Output the (X, Y) coordinate of the center of the cell containing the given text.  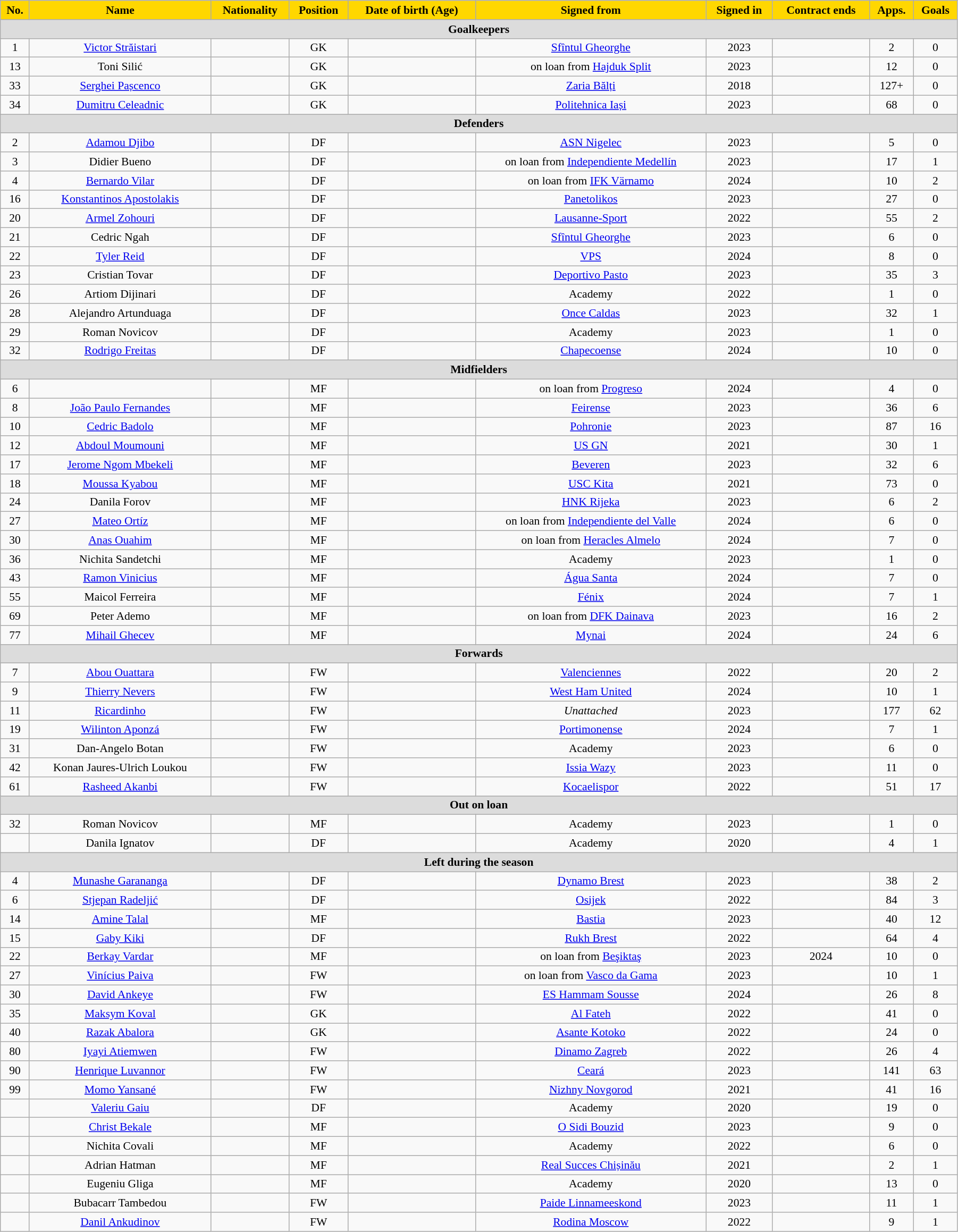
Peter Ademo (120, 616)
Abou Ouattara (120, 673)
on loan from Vasco da Gama (591, 976)
Moussa Kyabou (120, 484)
Adamou Djibo (120, 143)
Left during the season (479, 862)
18 (15, 484)
Mihail Ghecev (120, 635)
Christ Bekale (120, 1127)
Paide Linnameeskond (591, 1203)
Out on loan (479, 805)
Ceará (591, 1070)
51 (892, 787)
64 (892, 938)
Cedric Badolo (120, 427)
on loan from Hajduk Split (591, 67)
Victor Străistari (120, 48)
Goals (935, 10)
Amine Talal (120, 919)
99 (15, 1090)
Panetolikos (591, 199)
ES Hammam Sousse (591, 995)
Kocaelispor (591, 787)
Momo Yansané (120, 1090)
Defenders (479, 124)
Feirense (591, 408)
Henrique Luvannor (120, 1070)
23 (15, 275)
Rukh Brest (591, 938)
on loan from Independiente Medellín (591, 162)
Danil Ankudinov (120, 1222)
ASN Nigelec (591, 143)
Tyler Reid (120, 256)
Mateo Ortíz (120, 521)
Danila Ignatov (120, 843)
28 (15, 313)
on loan from Independiente del Valle (591, 521)
Mynai (591, 635)
Danila Forov (120, 502)
Bernardo Vilar (120, 181)
Artiom Dijinari (120, 294)
68 (892, 105)
Position (318, 10)
Bubacarr Tambedou (120, 1203)
84 (892, 900)
Portimonense (591, 730)
177 (892, 711)
João Paulo Fernandes (120, 408)
Berkay Vardar (120, 957)
Toni Silić (120, 67)
38 (892, 881)
Valenciennes (591, 673)
Didier Bueno (120, 162)
Chapecoense (591, 351)
63 (935, 1070)
Vinícius Paiva (120, 976)
77 (15, 635)
Date of birth (Age) (411, 10)
Armel Zohouri (120, 218)
43 (15, 578)
Alejandro Artunduaga (120, 313)
Fénix (591, 597)
Stjepan Radeljić (120, 900)
Eugeniu Gliga (120, 1184)
US GN (591, 446)
80 (15, 1052)
Gaby Kiki (120, 938)
90 (15, 1070)
Goalkeepers (479, 29)
Al Fateh (591, 1014)
Dan-Angelo Botan (120, 749)
Nizhny Novgorod (591, 1090)
Serghei Pașcenco (120, 86)
on loan from Heracles Almelo (591, 541)
on loan from Beşiktaş (591, 957)
Name (120, 10)
Signed from (591, 10)
Dynamo Brest (591, 881)
VPS (591, 256)
HNK Rijeka (591, 502)
15 (15, 938)
Dumitru Celeadnic (120, 105)
on loan from DFK Dainava (591, 616)
34 (15, 105)
Maksym Koval (120, 1014)
No. (15, 10)
141 (892, 1070)
Unattached (591, 711)
Anas Ouahim (120, 541)
Dinamo Zagreb (591, 1052)
2018 (739, 86)
Nichita Sandetchi (120, 559)
Valeriu Gaiu (120, 1108)
Jerome Ngom Mbekeli (120, 465)
Cedric Ngah (120, 238)
on loan from Progreso (591, 389)
Konan Jaures-Ulrich Loukou (120, 767)
Cristian Tovar (120, 275)
Midfielders (479, 370)
Contract ends (821, 10)
Nationality (250, 10)
Iyayi Atiemwen (120, 1052)
61 (15, 787)
69 (15, 616)
33 (15, 86)
Rasheed Akanbi (120, 787)
Osijek (591, 900)
42 (15, 767)
Maicol Ferreira (120, 597)
Lausanne-Sport (591, 218)
Razak Abalora (120, 1033)
Beveren (591, 465)
Munashe Garananga (120, 881)
31 (15, 749)
5 (892, 143)
Ricardinho (120, 711)
Abdoul Moumouni (120, 446)
Konstantinos Apostolakis (120, 199)
62 (935, 711)
Signed in (739, 10)
Wilinton Aponzá (120, 730)
O Sidi Bouzid (591, 1127)
73 (892, 484)
29 (15, 332)
Real Succes Chișinău (591, 1165)
Zaria Bălți (591, 86)
Politehnica Iași (591, 105)
USC Kita (591, 484)
21 (15, 238)
Issia Wazy (591, 767)
Bastia (591, 919)
Água Santa (591, 578)
Ramon Vinicius (120, 578)
Pohronie (591, 427)
14 (15, 919)
Thierry Nevers (120, 692)
Once Caldas (591, 313)
David Ankeye (120, 995)
Rodrigo Freitas (120, 351)
Nichita Covali (120, 1146)
Asante Kotoko (591, 1033)
Rodina Moscow (591, 1222)
87 (892, 427)
West Ham United (591, 692)
Apps. (892, 10)
on loan from IFK Värnamo (591, 181)
Forwards (479, 654)
Adrian Hatman (120, 1165)
Deportivo Pasto (591, 275)
127+ (892, 86)
